Return [x, y] of the center of cell containing provided text 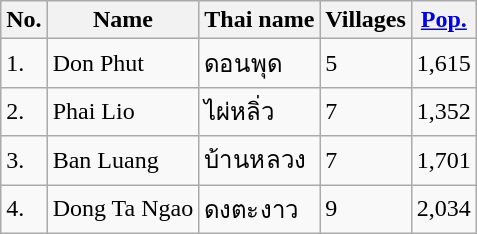
1,701 [444, 160]
2. [24, 112]
4. [24, 208]
Dong Ta Ngao [123, 208]
ไผ่หลิ่ว [260, 112]
ดอนพุด [260, 64]
Ban Luang [123, 160]
1,615 [444, 64]
Thai name [260, 20]
9 [366, 208]
2,034 [444, 208]
Villages [366, 20]
Don Phut [123, 64]
Pop. [444, 20]
No. [24, 20]
5 [366, 64]
Name [123, 20]
1. [24, 64]
ดงตะงาว [260, 208]
Phai Lio [123, 112]
1,352 [444, 112]
บ้านหลวง [260, 160]
3. [24, 160]
